Pinpoint the cell where the given text exists, returning its [x, y] midpoint coordinate. 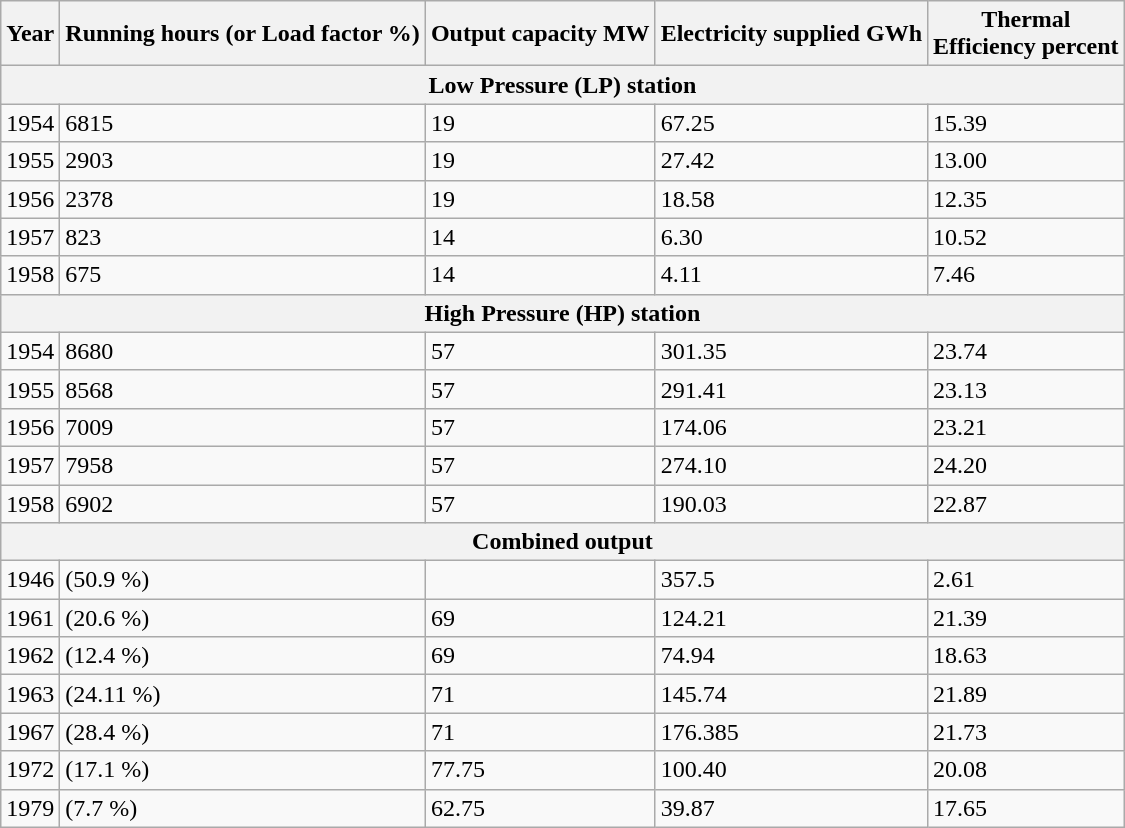
ThermalEfficiency percent [1026, 34]
18.63 [1026, 656]
1962 [30, 656]
67.25 [791, 123]
301.35 [791, 351]
12.35 [1026, 199]
2378 [243, 199]
1979 [30, 808]
357.5 [791, 580]
21.73 [1026, 732]
174.06 [791, 427]
10.52 [1026, 237]
176.385 [791, 732]
62.75 [540, 808]
77.75 [540, 770]
(50.9 %) [243, 580]
1967 [30, 732]
(7.7 %) [243, 808]
274.10 [791, 465]
(12.4 %) [243, 656]
4.11 [791, 275]
23.74 [1026, 351]
15.39 [1026, 123]
Year [30, 34]
(28.4 %) [243, 732]
Output capacity MW [540, 34]
291.41 [791, 389]
2903 [243, 161]
27.42 [791, 161]
22.87 [1026, 503]
Running hours (or Load factor %) [243, 34]
21.39 [1026, 618]
8680 [243, 351]
(24.11 %) [243, 694]
Combined output [562, 542]
23.13 [1026, 389]
(17.1 %) [243, 770]
7.46 [1026, 275]
823 [243, 237]
Electricity supplied GWh [791, 34]
1972 [30, 770]
6.30 [791, 237]
High Pressure (HP) station [562, 313]
190.03 [791, 503]
21.89 [1026, 694]
24.20 [1026, 465]
7009 [243, 427]
(20.6 %) [243, 618]
Low Pressure (LP) station [562, 85]
2.61 [1026, 580]
20.08 [1026, 770]
1946 [30, 580]
74.94 [791, 656]
100.40 [791, 770]
1961 [30, 618]
1963 [30, 694]
124.21 [791, 618]
23.21 [1026, 427]
8568 [243, 389]
39.87 [791, 808]
675 [243, 275]
6815 [243, 123]
6902 [243, 503]
145.74 [791, 694]
18.58 [791, 199]
17.65 [1026, 808]
7958 [243, 465]
13.00 [1026, 161]
